Find where the given text appears and provide that cell's center as [x, y] coordinate. 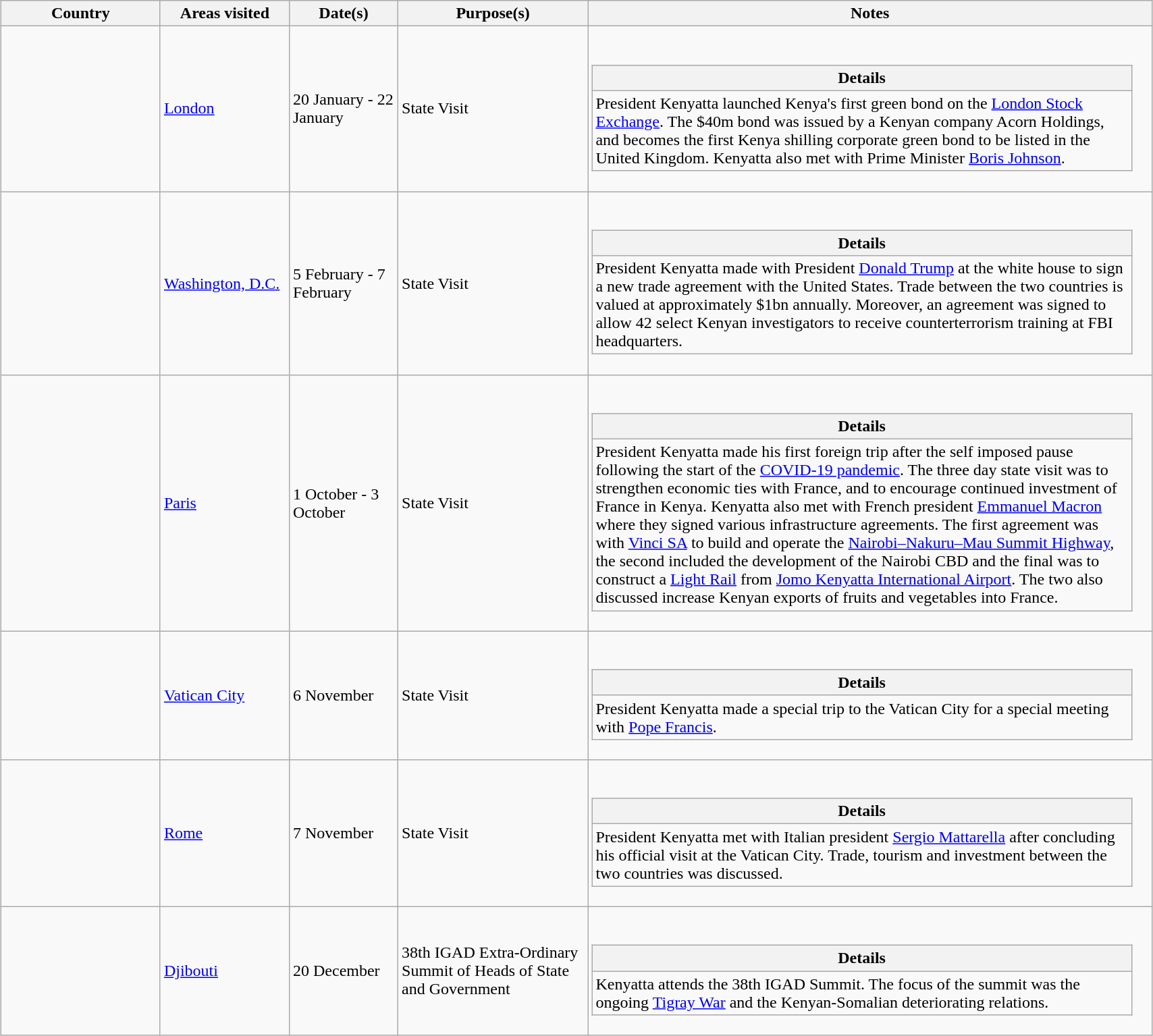
Details President Kenyatta made a special trip to the Vatican City for a special meeting with Pope Francis. [870, 695]
7 November [343, 834]
Country [80, 13]
Date(s) [343, 13]
Purpose(s) [493, 13]
Notes [870, 13]
20 December [343, 971]
1 October - 3 October [343, 503]
Paris [224, 503]
Washington, D.C. [224, 283]
38th IGAD Extra-Ordinary Summit of Heads of State and Government [493, 971]
Vatican City [224, 695]
London [224, 109]
Djibouti [224, 971]
Rome [224, 834]
5 February - 7 February [343, 283]
Areas visited [224, 13]
Details Kenyatta attends the 38th IGAD Summit. The focus of the summit was the ongoing Tigray War and the Kenyan-Somalian deteriorating relations. [870, 971]
President Kenyatta made a special trip to the Vatican City for a special meeting with Pope Francis. [862, 717]
20 January - 22 January [343, 109]
6 November [343, 695]
Kenyatta attends the 38th IGAD Summit. The focus of the summit was the ongoing Tigray War and the Kenyan-Somalian deteriorating relations. [862, 993]
